Provide the [x, y] coordinate of the cell's center where the given text is located.  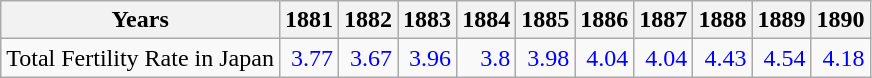
1888 [722, 20]
1883 [428, 20]
1887 [664, 20]
1882 [368, 20]
3.98 [546, 58]
3.96 [428, 58]
1881 [308, 20]
1890 [840, 20]
4.43 [722, 58]
Years [140, 20]
1885 [546, 20]
3.67 [368, 58]
Total Fertility Rate in Japan [140, 58]
3.77 [308, 58]
4.54 [782, 58]
1889 [782, 20]
1884 [486, 20]
1886 [604, 20]
3.8 [486, 58]
4.18 [840, 58]
